Scan for the cell matching the given text and deliver its (X, Y) coordinate at center. 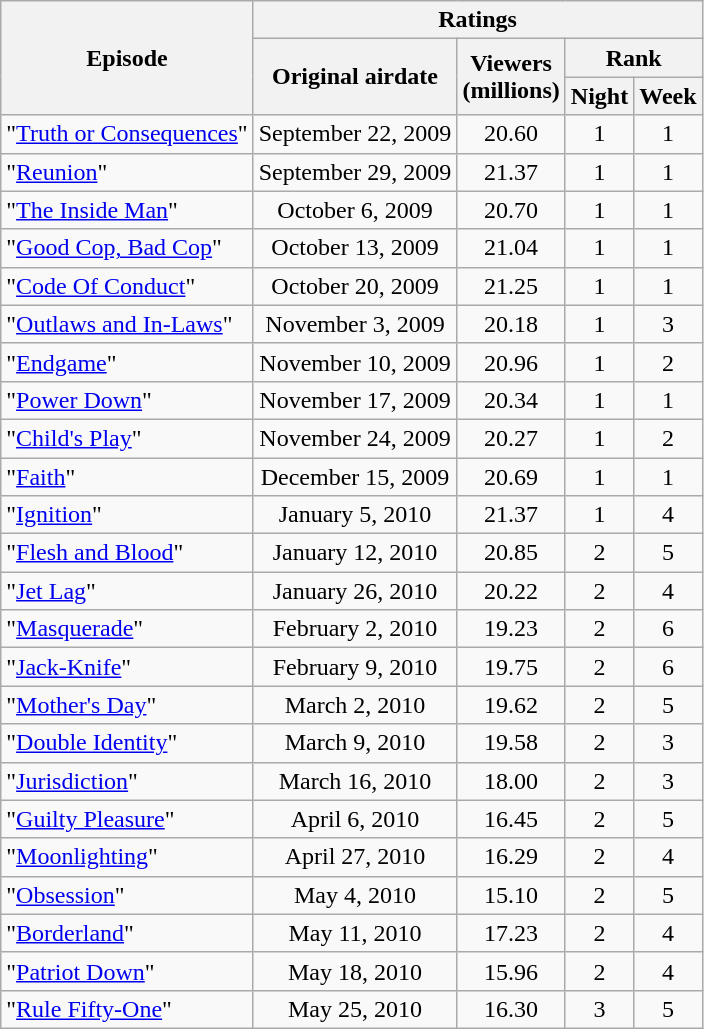
20.34 (511, 400)
15.96 (511, 971)
"Jack-Knife" (127, 667)
20.70 (511, 210)
"Moonlighting" (127, 857)
November 10, 2009 (355, 362)
16.45 (511, 819)
November 3, 2009 (355, 324)
20.69 (511, 477)
May 4, 2010 (355, 895)
"The Inside Man" (127, 210)
20.18 (511, 324)
"Masquerade" (127, 629)
May 18, 2010 (355, 971)
"Child's Play" (127, 438)
16.29 (511, 857)
16.30 (511, 1009)
15.10 (511, 895)
"Code Of Conduct" (127, 286)
April 6, 2010 (355, 819)
21.25 (511, 286)
March 9, 2010 (355, 743)
20.27 (511, 438)
November 17, 2009 (355, 400)
"Borderland" (127, 933)
"Ignition" (127, 515)
"Mother's Day" (127, 705)
"Reunion" (127, 172)
19.62 (511, 705)
"Patriot Down" (127, 971)
18.00 (511, 781)
April 27, 2010 (355, 857)
Viewers(millions) (511, 77)
Rank (634, 58)
"Guilty Pleasure" (127, 819)
October 6, 2009 (355, 210)
"Faith" (127, 477)
May 11, 2010 (355, 933)
20.22 (511, 591)
October 13, 2009 (355, 248)
"Rule Fifty-One" (127, 1009)
"Good Cop, Bad Cop" (127, 248)
February 9, 2010 (355, 667)
February 2, 2010 (355, 629)
"Jurisdiction" (127, 781)
"Truth or Consequences" (127, 134)
March 2, 2010 (355, 705)
January 12, 2010 (355, 553)
May 25, 2010 (355, 1009)
17.23 (511, 933)
"Endgame" (127, 362)
September 29, 2009 (355, 172)
November 24, 2009 (355, 438)
December 15, 2009 (355, 477)
"Power Down" (127, 400)
September 22, 2009 (355, 134)
January 26, 2010 (355, 591)
"Double Identity" (127, 743)
Week (668, 96)
19.23 (511, 629)
20.60 (511, 134)
19.58 (511, 743)
21.04 (511, 248)
Night (599, 96)
"Obsession" (127, 895)
"Outlaws and In-Laws" (127, 324)
October 20, 2009 (355, 286)
20.96 (511, 362)
"Jet Lag" (127, 591)
"Flesh and Blood" (127, 553)
Episode (127, 58)
Original airdate (355, 77)
January 5, 2010 (355, 515)
Ratings (478, 20)
March 16, 2010 (355, 781)
20.85 (511, 553)
19.75 (511, 667)
